Return (X, Y) of the center of cell containing provided text 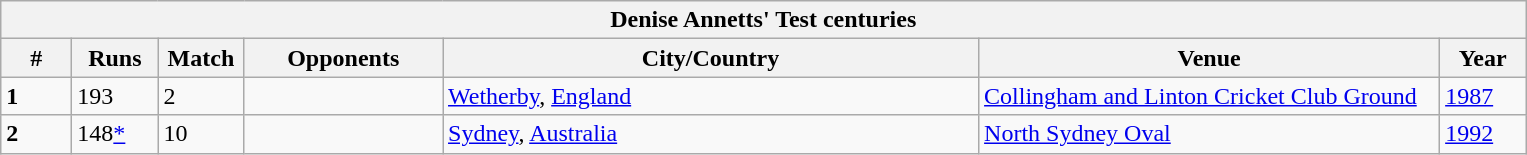
Opponents (344, 58)
Denise Annetts' Test centuries (764, 20)
Year (1483, 58)
Sydney, Australia (710, 134)
Wetherby, England (710, 96)
10 (201, 134)
1992 (1483, 134)
1987 (1483, 96)
# (36, 58)
Collingham and Linton Cricket Club Ground (1210, 96)
North Sydney Oval (1210, 134)
1 (36, 96)
Runs (115, 58)
148* (115, 134)
193 (115, 96)
Match (201, 58)
Venue (1210, 58)
City/Country (710, 58)
